From the cell containing the given text, extract its center point as [x, y] coordinate. 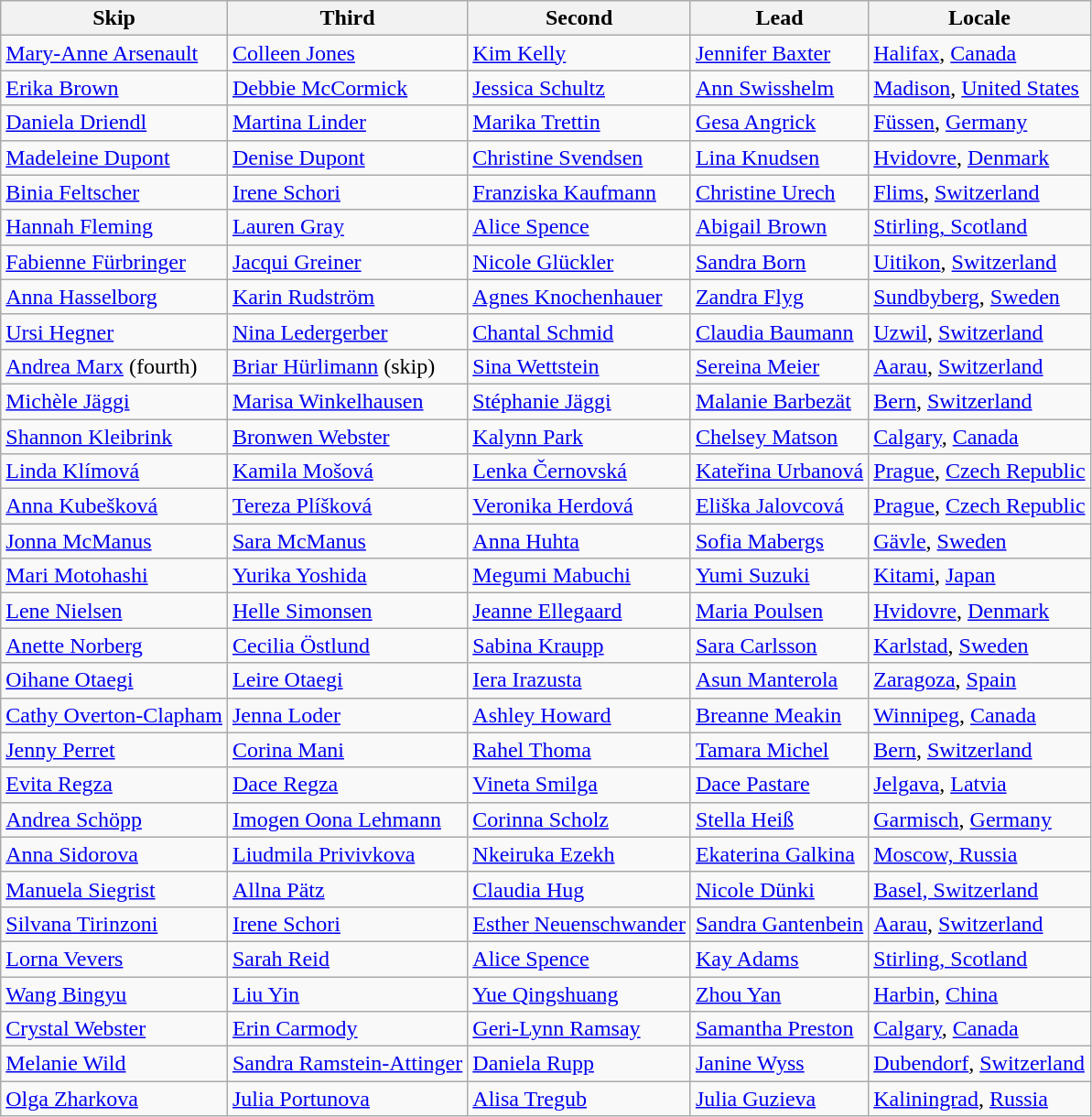
Stéphanie Jäggi [579, 401]
Megumi Mabuchi [579, 576]
Iera Irazusta [579, 680]
Jelgava, Latvia [979, 785]
Oihane Otaegi [114, 680]
Sarah Reid [347, 959]
Jessica Schultz [579, 88]
Wang Bingyu [114, 993]
Linda Klímová [114, 472]
Kateřina Urbanová [779, 472]
Locale [979, 18]
Vineta Smilga [579, 785]
Second [579, 18]
Fabienne Fürbringer [114, 262]
Agnes Knochenhauer [579, 297]
Franziska Kaufmann [579, 192]
Maria Poulsen [779, 611]
Cecilia Östlund [347, 645]
Third [347, 18]
Denise Dupont [347, 157]
Leire Otaegi [347, 680]
Jennifer Baxter [779, 53]
Anna Huhta [579, 541]
Jeanne Ellegaard [579, 611]
Kamila Mošová [347, 472]
Andrea Schöpp [114, 819]
Yue Qingshuang [579, 993]
Madeleine Dupont [114, 157]
Karlstad, Sweden [979, 645]
Stella Heiß [779, 819]
Sara Carlsson [779, 645]
Claudia Baumann [779, 331]
Lene Nielsen [114, 611]
Jenny Perret [114, 750]
Gesa Angrick [779, 123]
Veronika Herdová [579, 506]
Samantha Preston [779, 1029]
Hannah Fleming [114, 227]
Anna Hasselborg [114, 297]
Imogen Oona Lehmann [347, 819]
Füssen, Germany [979, 123]
Allna Pätz [347, 889]
Ashley Howard [579, 715]
Ursi Hegner [114, 331]
Julia Portunova [347, 1099]
Mari Motohashi [114, 576]
Flims, Switzerland [979, 192]
Harbin, China [979, 993]
Ann Swisshelm [779, 88]
Daniela Rupp [579, 1064]
Nicole Dünki [779, 889]
Nina Ledergerber [347, 331]
Yumi Suzuki [779, 576]
Sereina Meier [779, 366]
Binia Feltscher [114, 192]
Eliška Jalovcová [779, 506]
Karin Rudström [347, 297]
Olga Zharkova [114, 1099]
Lead [779, 18]
Dace Pastare [779, 785]
Jenna Loder [347, 715]
Michèle Jäggi [114, 401]
Sina Wettstein [579, 366]
Evita Regza [114, 785]
Cathy Overton-Clapham [114, 715]
Shannon Kleibrink [114, 437]
Nkeiruka Ezekh [579, 854]
Christine Svendsen [579, 157]
Kitami, Japan [979, 576]
Uzwil, Switzerland [979, 331]
Tereza Plíšková [347, 506]
Debbie McCormick [347, 88]
Basel, Switzerland [979, 889]
Sundbyberg, Sweden [979, 297]
Marisa Winkelhausen [347, 401]
Yurika Yoshida [347, 576]
Tamara Michel [779, 750]
Malanie Barbezät [779, 401]
Jonna McManus [114, 541]
Ekaterina Galkina [779, 854]
Andrea Marx (fourth) [114, 366]
Dubendorf, Switzerland [979, 1064]
Colleen Jones [347, 53]
Asun Manterola [779, 680]
Christine Urech [779, 192]
Gävle, Sweden [979, 541]
Kaliningrad, Russia [979, 1099]
Julia Guzieva [779, 1099]
Bronwen Webster [347, 437]
Manuela Siegrist [114, 889]
Sabina Kraupp [579, 645]
Crystal Webster [114, 1029]
Geri-Lynn Ramsay [579, 1029]
Halifax, Canada [979, 53]
Kay Adams [779, 959]
Silvana Tirinzoni [114, 924]
Anna Sidorova [114, 854]
Anna Kubešková [114, 506]
Garmisch, Germany [979, 819]
Sara McManus [347, 541]
Marika Trettin [579, 123]
Dace Regza [347, 785]
Lenka Černovská [579, 472]
Corinna Scholz [579, 819]
Janine Wyss [779, 1064]
Breanne Meakin [779, 715]
Esther Neuenschwander [579, 924]
Daniela Driendl [114, 123]
Chelsey Matson [779, 437]
Briar Hürlimann (skip) [347, 366]
Sofia Mabergs [779, 541]
Erin Carmody [347, 1029]
Kalynn Park [579, 437]
Lorna Vevers [114, 959]
Moscow, Russia [979, 854]
Lauren Gray [347, 227]
Liudmila Privivkova [347, 854]
Zhou Yan [779, 993]
Claudia Hug [579, 889]
Nicole Glückler [579, 262]
Lina Knudsen [779, 157]
Kim Kelly [579, 53]
Corina Mani [347, 750]
Zandra Flyg [779, 297]
Zaragoza, Spain [979, 680]
Erika Brown [114, 88]
Madison, United States [979, 88]
Alisa Tregub [579, 1099]
Anette Norberg [114, 645]
Sandra Born [779, 262]
Helle Simonsen [347, 611]
Mary-Anne Arsenault [114, 53]
Chantal Schmid [579, 331]
Abigail Brown [779, 227]
Jacqui Greiner [347, 262]
Uitikon, Switzerland [979, 262]
Winnipeg, Canada [979, 715]
Skip [114, 18]
Sandra Ramstein-Attinger [347, 1064]
Martina Linder [347, 123]
Melanie Wild [114, 1064]
Rahel Thoma [579, 750]
Liu Yin [347, 993]
Sandra Gantenbein [779, 924]
